Provide the (X, Y) coordinate of the cell's center where the given text is located.  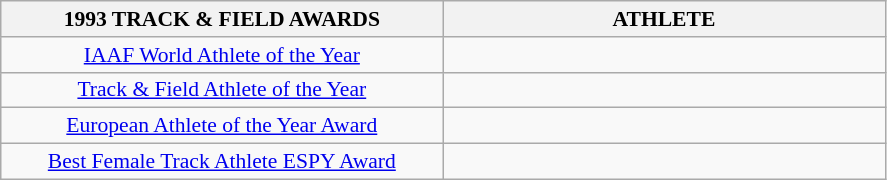
1993 TRACK & FIELD AWARDS (222, 19)
European Athlete of the Year Award (222, 126)
Track & Field Athlete of the Year (222, 90)
IAAF World Athlete of the Year (222, 55)
ATHLETE (664, 19)
Best Female Track Athlete ESPY Award (222, 162)
